Identify which cell holds the provided text, then report its (x, y) central coordinate. 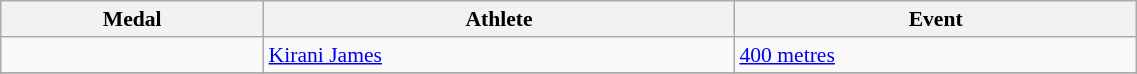
Event (935, 19)
Medal (132, 19)
Kirani James (500, 55)
Athlete (500, 19)
400 metres (935, 55)
